From the cell containing the given text, extract its center point as [x, y] coordinate. 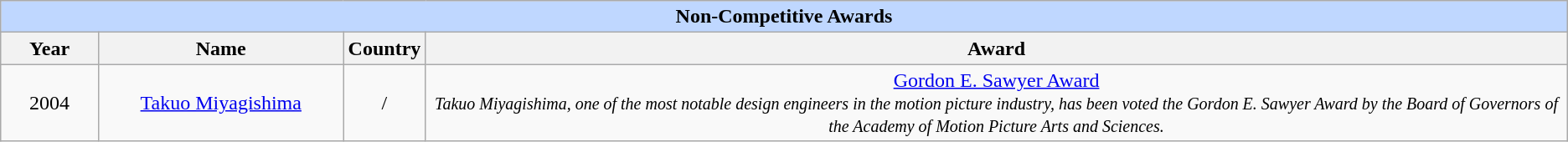
/ [384, 103]
Award [997, 48]
Takuo Miyagishima [221, 103]
Country [384, 48]
Name [221, 48]
Year [50, 48]
2004 [50, 103]
Non-Competitive Awards [784, 17]
